From the cell containing the given text, extract its center point as (x, y) coordinate. 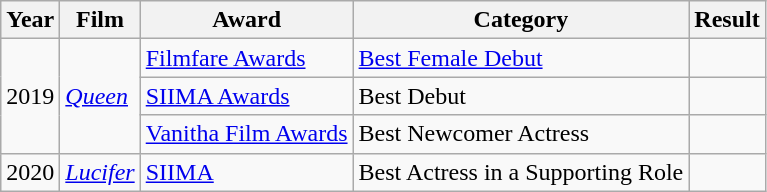
Lucifer (100, 172)
2020 (30, 172)
Award (246, 20)
Vanitha Film Awards (246, 134)
Filmfare Awards (246, 58)
Queen (100, 96)
Film (100, 20)
Best Newcomer Actress (521, 134)
SIIMA Awards (246, 96)
Best Actress in a Supporting Role (521, 172)
Result (727, 20)
2019 (30, 96)
Best Female Debut (521, 58)
Year (30, 20)
SIIMA (246, 172)
Category (521, 20)
Best Debut (521, 96)
